Identify which cell holds the provided text, then report its [x, y] central coordinate. 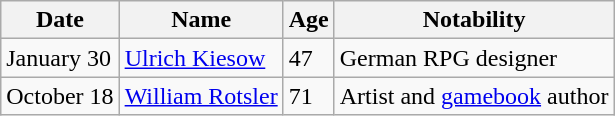
47 [308, 58]
Artist and gamebook author [474, 96]
January 30 [60, 58]
Date [60, 20]
October 18 [60, 96]
Name [201, 20]
Notability [474, 20]
Ulrich Kiesow [201, 58]
William Rotsler [201, 96]
71 [308, 96]
Age [308, 20]
German RPG designer [474, 58]
